Return [X, Y] of the center of cell containing provided text 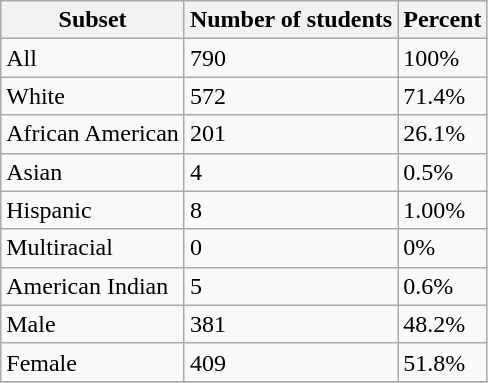
0.6% [442, 286]
African American [93, 134]
100% [442, 58]
Female [93, 362]
48.2% [442, 324]
1.00% [442, 210]
Male [93, 324]
Subset [93, 20]
Number of students [290, 20]
White [93, 96]
All [93, 58]
71.4% [442, 96]
5 [290, 286]
8 [290, 210]
409 [290, 362]
0% [442, 248]
Asian [93, 172]
201 [290, 134]
American Indian [93, 286]
790 [290, 58]
4 [290, 172]
0.5% [442, 172]
Hispanic [93, 210]
Multiracial [93, 248]
0 [290, 248]
51.8% [442, 362]
26.1% [442, 134]
572 [290, 96]
381 [290, 324]
Percent [442, 20]
